Detect which cell encompasses the target text, then output its (x, y) center coordinate. 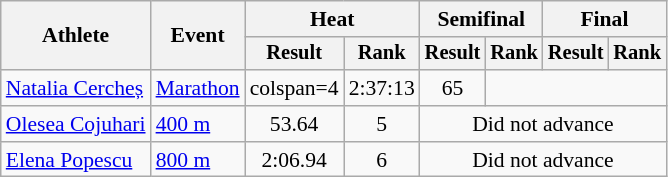
Final (604, 19)
Heat (332, 19)
Olesea Cojuhari (76, 124)
65 (453, 88)
Athlete (76, 36)
5 (382, 124)
Natalia Cercheș (76, 88)
Did not advance (543, 124)
53.64 (294, 124)
400 m (198, 124)
Event (198, 36)
2:37:13 (382, 88)
colspan=4 (294, 88)
Marathon (198, 88)
Semifinal (482, 19)
